Extract the [X, Y] coordinate from the center of the cell holding the provided text.  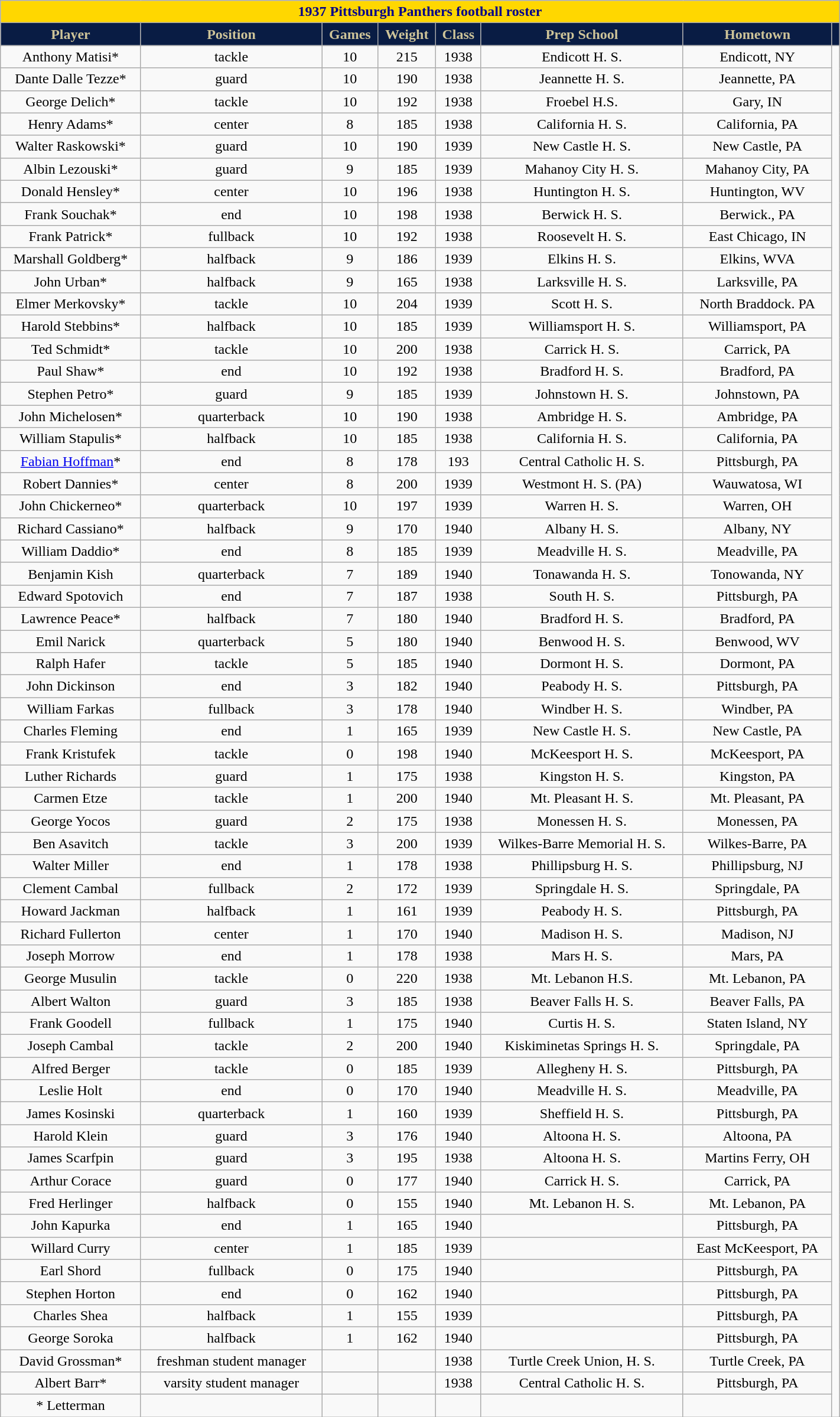
John Kapurka [71, 1226]
Allegheny H. S. [582, 1069]
186 [407, 259]
Joseph Morrow [71, 956]
John Urban* [71, 282]
George Musulin [71, 978]
Player [71, 34]
Luther Richards [71, 776]
197 [407, 506]
Marshall Goldberg* [71, 259]
Mars, PA [757, 956]
Walter Miller [71, 866]
Mahanoy City, PA [757, 169]
Robert Dannies* [71, 484]
John Dickinson [71, 686]
Larksville, PA [757, 282]
Stephen Petro* [71, 394]
Carmen Etze [71, 799]
Charles Fleming [71, 731]
1937 Pittsburgh Panthers football roster [420, 12]
Roosevelt H. S. [582, 236]
Elmer Merkovsky* [71, 304]
Johnstown, PA [757, 394]
Dante Dalle Tezze* [71, 79]
Games [350, 34]
172 [407, 888]
Williamsport H. S. [582, 327]
Clement Cambal [71, 888]
Ted Schmidt* [71, 349]
Staten Island, NY [757, 1024]
North Braddock. PA [757, 304]
215 [407, 57]
Endicott H. S. [582, 57]
Madison, NJ [757, 933]
Mt. Pleasant, PA [757, 799]
Johnstown H. S. [582, 394]
187 [407, 596]
Albany, NY [757, 529]
William Farkas [71, 709]
Beaver Falls H. S. [582, 1001]
George Soroka [71, 1338]
Fabian Hoffman* [71, 461]
Monessen H. S. [582, 821]
Kingston H. S. [582, 776]
Springdale H. S. [582, 888]
freshman student manager [232, 1360]
Warren H. S. [582, 506]
189 [407, 574]
Gary, IN [757, 102]
Frank Kristufek [71, 754]
John Michelosen* [71, 416]
Arthur Corace [71, 1181]
Richard Cassiano* [71, 529]
William Daddio* [71, 551]
Harold Klein [71, 1136]
Benwood, WV [757, 641]
Walter Raskowski* [71, 146]
East Chicago, IN [757, 236]
Frank Patrick* [71, 236]
Phillipsburg, NJ [757, 866]
Albert Walton [71, 1001]
George Yocos [71, 821]
Curtis H. S. [582, 1024]
Tonawanda H. S. [582, 574]
East McKeesport, PA [757, 1248]
Harold Stebbins* [71, 327]
Charles Shea [71, 1315]
Huntington H. S. [582, 191]
Edward Spotovich [71, 596]
Sheffield H. S. [582, 1113]
Benjamin Kish [71, 574]
Huntington, WV [757, 191]
Mt. Lebanon H. S. [582, 1203]
Dormont, PA [757, 664]
Westmont H. S. (PA) [582, 484]
161 [407, 911]
Stephen Horton [71, 1293]
Benwood H. S. [582, 641]
Martins Ferry, OH [757, 1158]
Prep School [582, 34]
Endicott, NY [757, 57]
Wauwatosa, WI [757, 484]
Phillipsburg H. S. [582, 866]
Richard Fullerton [71, 933]
George Delich* [71, 102]
Hometown [757, 34]
Alfred Berger [71, 1069]
Joseph Cambal [71, 1046]
David Grossman* [71, 1360]
Kiskiminetas Springs H. S. [582, 1046]
Howard Jackman [71, 911]
Emil Narick [71, 641]
Lawrence Peace* [71, 618]
Frank Souchak* [71, 214]
Mt. Pleasant H. S. [582, 799]
Donald Hensley* [71, 191]
Turtle Creek, PA [757, 1360]
Madison H. S. [582, 933]
Fred Herlinger [71, 1203]
Wilkes-Barre Memorial H. S. [582, 843]
Earl Shord [71, 1271]
Mt. Lebanon H.S. [582, 978]
Albany H. S. [582, 529]
McKeesport H. S. [582, 754]
Windber, PA [757, 709]
Albert Barr* [71, 1383]
Mars H. S. [582, 956]
Jeannette, PA [757, 79]
Ben Asavitch [71, 843]
Tonowanda, NY [757, 574]
Ambridge H. S. [582, 416]
Albin Lezouski* [71, 169]
195 [407, 1158]
Henry Adams* [71, 124]
193 [458, 461]
James Kosinski [71, 1113]
Warren, OH [757, 506]
William Stapulis* [71, 439]
182 [407, 686]
160 [407, 1113]
204 [407, 304]
Froebel H.S. [582, 102]
Class [458, 34]
Jeannette H. S. [582, 79]
* Letterman [71, 1406]
Willard Curry [71, 1248]
Mahanoy City H. S. [582, 169]
varsity student manager [232, 1383]
Anthony Matisi* [71, 57]
Position [232, 34]
Berwick H. S. [582, 214]
Ambridge, PA [757, 416]
Ralph Hafer [71, 664]
Williamsport, PA [757, 327]
177 [407, 1181]
Beaver Falls, PA [757, 1001]
Turtle Creek Union, H. S. [582, 1360]
Scott H. S. [582, 304]
Larksville H. S. [582, 282]
Berwick., PA [757, 214]
Monessen, PA [757, 821]
196 [407, 191]
Wilkes-Barre, PA [757, 843]
Frank Goodell [71, 1024]
Windber H. S. [582, 709]
South H. S. [582, 596]
Altoona, PA [757, 1136]
Paul Shaw* [71, 372]
James Scarfpin [71, 1158]
Elkins H. S. [582, 259]
Dormont H. S. [582, 664]
John Chickerneo* [71, 506]
Leslie Holt [71, 1091]
Elkins, WVA [757, 259]
Weight [407, 34]
McKeesport, PA [757, 754]
Kingston, PA [757, 776]
176 [407, 1136]
220 [407, 978]
